Detect which cell encompasses the target text, then output its (x, y) center coordinate. 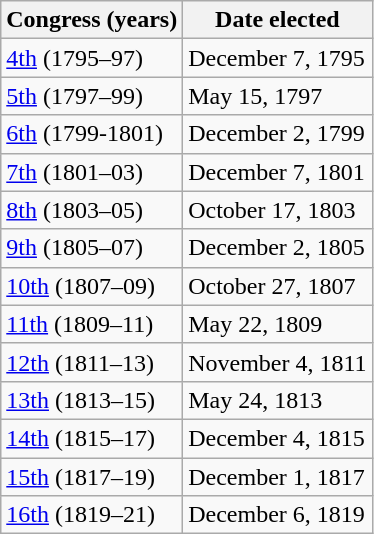
12th (1811–13) (92, 362)
Date elected (278, 20)
October 17, 1803 (278, 210)
4th (1795–97) (92, 58)
December 2, 1799 (278, 134)
15th (1817–19) (92, 477)
9th (1805–07) (92, 248)
December 7, 1795 (278, 58)
13th (1813–15) (92, 400)
14th (1815–17) (92, 438)
6th (1799-1801) (92, 134)
December 7, 1801 (278, 172)
December 6, 1819 (278, 515)
10th (1807–09) (92, 286)
5th (1797–99) (92, 96)
November 4, 1811 (278, 362)
7th (1801–03) (92, 172)
December 1, 1817 (278, 477)
December 4, 1815 (278, 438)
May 15, 1797 (278, 96)
December 2, 1805 (278, 248)
October 27, 1807 (278, 286)
May 24, 1813 (278, 400)
16th (1819–21) (92, 515)
May 22, 1809 (278, 324)
8th (1803–05) (92, 210)
11th (1809–11) (92, 324)
Congress (years) (92, 20)
